From the cell containing the given text, extract its center point as [X, Y] coordinate. 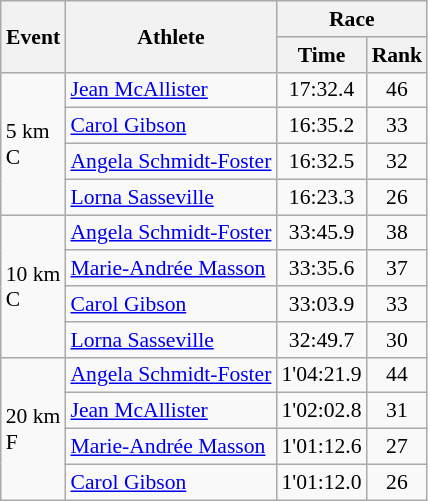
38 [398, 233]
32 [398, 162]
16:35.2 [321, 126]
33:35.6 [321, 269]
20 km F [34, 428]
32:49.7 [321, 340]
30 [398, 340]
Event [34, 36]
1'04:21.9 [321, 375]
Time [321, 55]
33:45.9 [321, 233]
17:32.4 [321, 90]
1'01:12.6 [321, 447]
31 [398, 411]
10 km C [34, 286]
1'02:02.8 [321, 411]
Race [352, 19]
16:23.3 [321, 197]
Athlete [170, 36]
1'01:12.0 [321, 482]
27 [398, 447]
16:32.5 [321, 162]
Rank [398, 55]
44 [398, 375]
5 km C [34, 143]
37 [398, 269]
33:03.9 [321, 304]
46 [398, 90]
